Return the (X, Y) coordinate for the center point of the cell that contains the specified text.  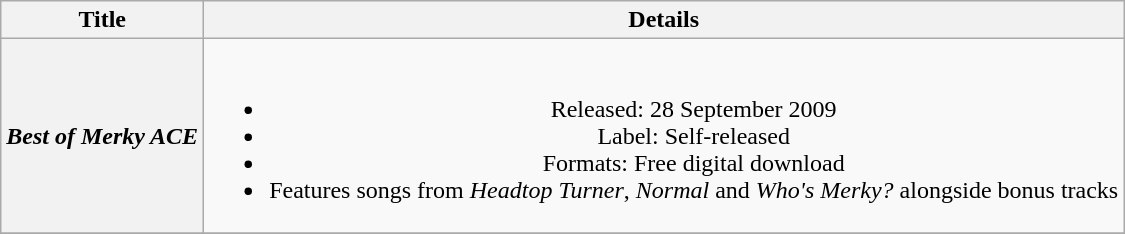
Title (102, 20)
Details (664, 20)
Best of Merky ACE (102, 136)
